Locate the cell with the specified text and output its (X, Y) center coordinate. 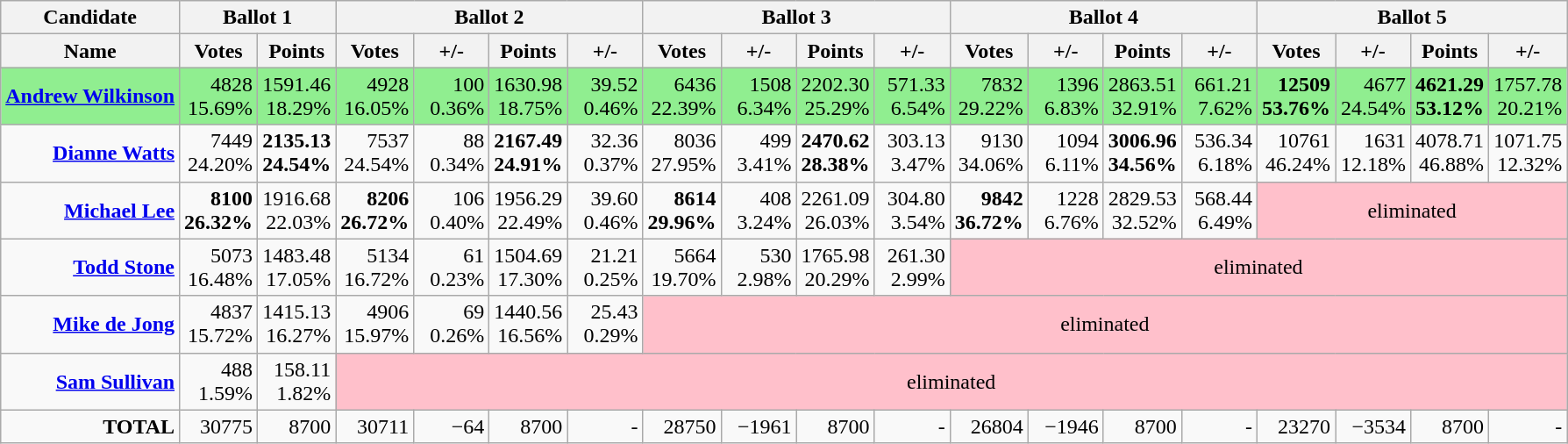
2167.4924.91% (528, 153)
1440.5616.56% (528, 325)
1060.40% (452, 211)
1076146.24% (1296, 153)
1591.4618.29% (296, 97)
571.336.54% (912, 97)
15086.34% (759, 97)
303.133.47% (912, 153)
1916.6822.03% (296, 211)
810026.32% (219, 211)
783229.22% (989, 97)
610.23% (452, 267)
2863.5132.91% (1142, 97)
1504.6917.30% (528, 267)
913034.06% (989, 153)
Ballot 5 (1412, 18)
10946.11% (1066, 153)
TOTAL (90, 426)
744924.20% (219, 153)
536.346.18% (1219, 153)
1250953.76% (1296, 97)
2470.6228.38% (835, 153)
21.210.25% (605, 267)
507316.48% (219, 267)
−1946 (1066, 426)
880.34% (452, 153)
23270 (1296, 426)
4078.7146.88% (1450, 153)
Candidate (90, 18)
803627.95% (682, 153)
467724.54% (1372, 97)
Sam Sullivan (90, 381)
163112.18% (1372, 153)
32.360.37% (605, 153)
492816.05% (375, 97)
Ballot 2 (489, 18)
1415.1316.27% (296, 325)
1757.7820.21% (1528, 97)
4993.41% (759, 153)
28750 (682, 426)
513416.72% (375, 267)
Ballot 1 (258, 18)
Ballot 4 (1103, 18)
1765.9820.29% (835, 267)
30711 (375, 426)
483715.72% (219, 325)
568.446.49% (1219, 211)
12286.76% (1066, 211)
3006.9634.56% (1142, 153)
690.26% (452, 325)
Andrew Wilkinson (90, 97)
Michael Lee (90, 211)
−3534 (1372, 426)
26804 (989, 426)
4621.2953.12% (1450, 97)
1956.2922.49% (528, 211)
Ballot 3 (796, 18)
1071.7512.32% (1528, 153)
820626.72% (375, 211)
30775 (219, 426)
25.430.29% (605, 325)
2202.3025.29% (835, 97)
261.302.99% (912, 267)
−64 (452, 426)
984236.72% (989, 211)
39.600.46% (605, 211)
861429.96% (682, 211)
2135.1324.54% (296, 153)
5302.98% (759, 267)
482815.69% (219, 97)
304.803.54% (912, 211)
2829.5332.52% (1142, 211)
661.217.62% (1219, 97)
Todd Stone (90, 267)
Dianne Watts (90, 153)
Name (90, 51)
4083.24% (759, 211)
158.111.82% (296, 381)
4881.59% (219, 381)
490615.97% (375, 325)
1483.4817.05% (296, 267)
566419.70% (682, 267)
13966.83% (1066, 97)
753724.54% (375, 153)
Mike de Jong (90, 325)
39.520.46% (605, 97)
−1961 (759, 426)
1630.9818.75% (528, 97)
1000.36% (452, 97)
643622.39% (682, 97)
2261.0926.03% (835, 211)
